Extract the (X, Y) coordinate from the center of the cell holding the provided text.  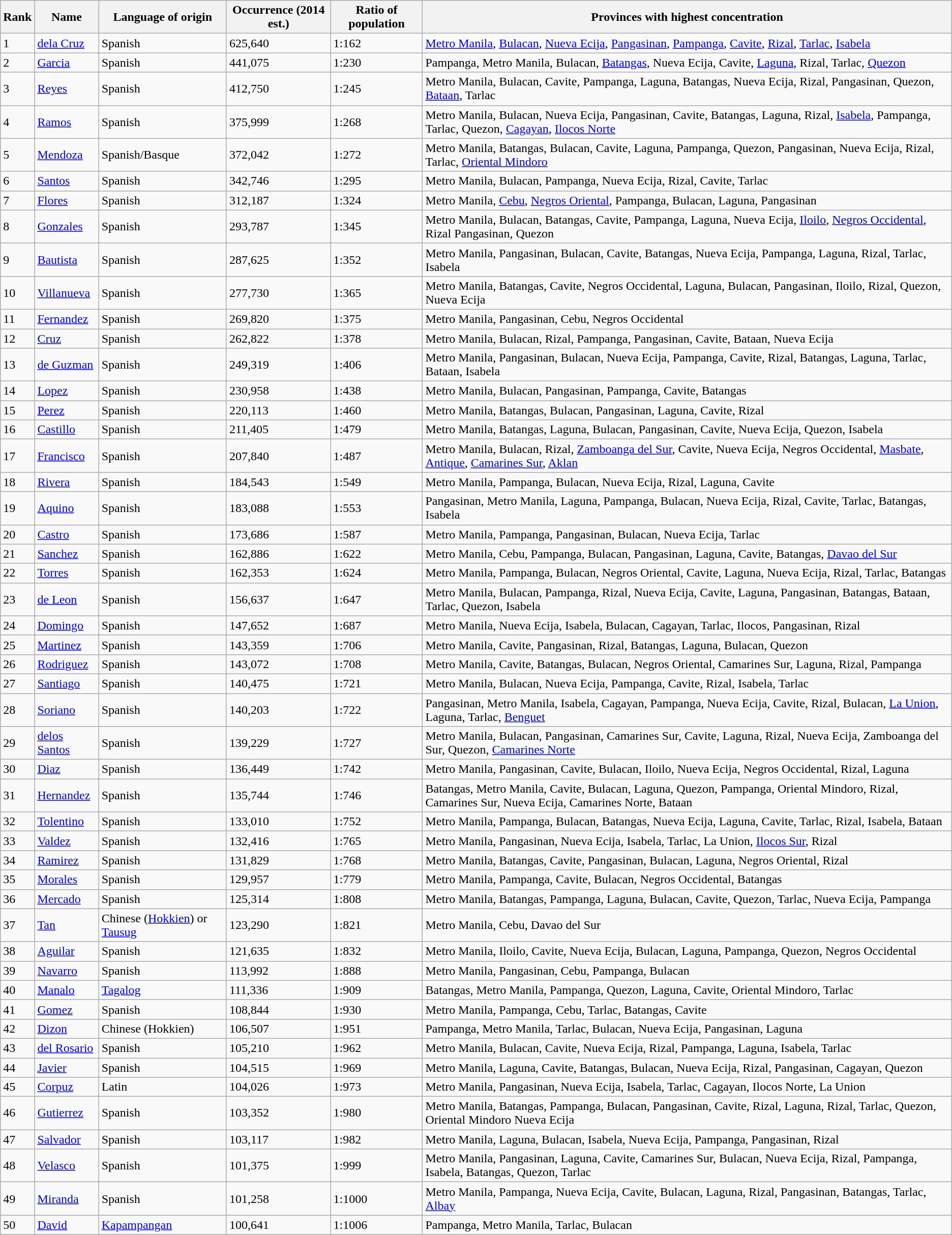
211,405 (279, 430)
1:746 (376, 795)
Metro Manila, Batangas, Cavite, Negros Occidental, Laguna, Bulacan, Pangasinan, Iloilo, Rizal, Quezon, Nueva Ecija (687, 293)
Latin (163, 1087)
103,117 (279, 1139)
Pampanga, Metro Manila, Bulacan, Batangas, Nueva Ecija, Cavite, Laguna, Rizal, Tarlac, Quezon (687, 63)
132,416 (279, 841)
dela Cruz (67, 43)
Pampanga, Metro Manila, Tarlac, Bulacan (687, 1225)
101,258 (279, 1199)
Navarro (67, 971)
1:768 (376, 860)
1 (17, 43)
249,319 (279, 365)
262,822 (279, 338)
Metro Manila, Batangas, Pampanga, Bulacan, Pangasinan, Cavite, Rizal, Laguna, Rizal, Tarlac, Quezon, Oriental Mindoro Nueva Ecija (687, 1113)
1:808 (376, 899)
29 (17, 743)
32 (17, 822)
Metro Manila, Pampanga, Nueva Ecija, Cavite, Bulacan, Laguna, Rizal, Pangasinan, Batangas, Tarlac, Albay (687, 1199)
15 (17, 410)
14 (17, 391)
1:752 (376, 822)
133,010 (279, 822)
183,088 (279, 508)
121,635 (279, 951)
1:378 (376, 338)
Perez (67, 410)
delos Santos (67, 743)
173,686 (279, 534)
40 (17, 990)
Provinces with highest concentration (687, 17)
Rodriguez (67, 664)
35 (17, 880)
123,290 (279, 925)
23 (17, 599)
Domingo (67, 625)
Soriano (67, 710)
Fernandez (67, 319)
Metro Manila, Pampanga, Cebu, Tarlac, Batangas, Cavite (687, 1009)
del Rosario (67, 1048)
441,075 (279, 63)
1:345 (376, 227)
1:1000 (376, 1199)
1:553 (376, 508)
25 (17, 645)
David (67, 1225)
Chinese (Hokkien) or Tausug (163, 925)
Metro Manila, Pampanga, Bulacan, Nueva Ecija, Rizal, Laguna, Cavite (687, 482)
1:982 (376, 1139)
Metro Manila, Pampanga, Cavite, Bulacan, Negros Occidental, Batangas (687, 880)
46 (17, 1113)
Kapampangan (163, 1225)
1:230 (376, 63)
Metro Manila, Bulacan, Cavite, Nueva Ecija, Rizal, Pampanga, Laguna, Isabela, Tarlac (687, 1048)
Villanueva (67, 293)
Flores (67, 200)
Metro Manila, Batangas, Pampanga, Laguna, Bulacan, Cavite, Quezon, Tarlac, Nueva Ecija, Pampanga (687, 899)
Metro Manila, Iloilo, Cavite, Nueva Ecija, Bulacan, Laguna, Pampanga, Quezon, Negros Occidental (687, 951)
139,229 (279, 743)
Martinez (67, 645)
Metro Manila, Bulacan, Pangasinan, Camarines Sur, Cavite, Laguna, Rizal, Nueva Ecija, Zamboanga del Sur, Quezon, Camarines Norte (687, 743)
Francisco (67, 456)
Metro Manila, Pangasinan, Bulacan, Nueva Ecija, Pampanga, Cavite, Rizal, Batangas, Laguna, Tarlac, Bataan, Isabela (687, 365)
113,992 (279, 971)
1:727 (376, 743)
Metro Manila, Batangas, Laguna, Bulacan, Pangasinan, Cavite, Nueva Ecija, Quezon, Isabela (687, 430)
287,625 (279, 259)
1:162 (376, 43)
Metro Manila, Pangasinan, Nueva Ecija, Isabela, Tarlac, La Union, Ilocos Sur, Rizal (687, 841)
11 (17, 319)
Metro Manila, Pampanga, Bulacan, Batangas, Nueva Ecija, Laguna, Cavite, Tarlac, Rizal, Isabela, Bataan (687, 822)
34 (17, 860)
Morales (67, 880)
37 (17, 925)
1:406 (376, 365)
2 (17, 63)
Corpuz (67, 1087)
Garcia (67, 63)
1:980 (376, 1113)
135,744 (279, 795)
Metro Manila, Batangas, Cavite, Pangasinan, Bulacan, Laguna, Negros Oriental, Rizal (687, 860)
44 (17, 1067)
131,829 (279, 860)
Gomez (67, 1009)
Metro Manila, Nueva Ecija, Isabela, Bulacan, Cagayan, Tarlac, Ilocos, Pangasinan, Rizal (687, 625)
Rank (17, 17)
Metro Manila, Pampanga, Bulacan, Negros Oriental, Cavite, Laguna, Nueva Ecija, Rizal, Tarlac, Batangas (687, 573)
45 (17, 1087)
Tagalog (163, 990)
50 (17, 1225)
Diaz (67, 769)
Valdez (67, 841)
Aguilar (67, 951)
1:268 (376, 122)
Castillo (67, 430)
Miranda (67, 1199)
de Leon (67, 599)
18 (17, 482)
1:742 (376, 769)
1:365 (376, 293)
Metro Manila, Bulacan, Pangasinan, Pampanga, Cavite, Batangas (687, 391)
Language of origin (163, 17)
Ramirez (67, 860)
1:722 (376, 710)
1:951 (376, 1029)
9 (17, 259)
Metro Manila, Cavite, Batangas, Bulacan, Negros Oriental, Camarines Sur, Laguna, Rizal, Pampanga (687, 664)
12 (17, 338)
Tan (67, 925)
Gutierrez (67, 1113)
129,957 (279, 880)
1:909 (376, 990)
Metro Manila, Cavite, Pangasinan, Rizal, Batangas, Laguna, Bulacan, Quezon (687, 645)
24 (17, 625)
1:624 (376, 573)
1:721 (376, 683)
1:969 (376, 1067)
49 (17, 1199)
Occurrence (2014 est.) (279, 17)
19 (17, 508)
26 (17, 664)
Metro Manila, Pangasinan, Cebu, Negros Occidental (687, 319)
1:647 (376, 599)
1:295 (376, 181)
140,203 (279, 710)
7 (17, 200)
140,475 (279, 683)
375,999 (279, 122)
293,787 (279, 227)
21 (17, 554)
230,958 (279, 391)
Metro Manila, Batangas, Bulacan, Pangasinan, Laguna, Cavite, Rizal (687, 410)
30 (17, 769)
Metro Manila, Bulacan, Nueva Ecija, Pangasinan, Pampanga, Cavite, Rizal, Tarlac, Isabela (687, 43)
Hernandez (67, 795)
625,640 (279, 43)
Gonzales (67, 227)
Metro Manila, Cebu, Pampanga, Bulacan, Pangasinan, Laguna, Cavite, Batangas, Davao del Sur (687, 554)
1:687 (376, 625)
31 (17, 795)
4 (17, 122)
Dizon (67, 1029)
Metro Manila, Bulacan, Nueva Ecija, Pampanga, Cavite, Rizal, Isabela, Tarlac (687, 683)
Chinese (Hokkien) (163, 1029)
Rivera (67, 482)
Metro Manila, Bulacan, Rizal, Zamboanga del Sur, Cavite, Nueva Ecija, Negros Occidental, Masbate, Antique, Camarines Sur, Aklan (687, 456)
143,072 (279, 664)
6 (17, 181)
1:973 (376, 1087)
Pangasinan, Metro Manila, Laguna, Pampanga, Bulacan, Nueva Ecija, Rizal, Cavite, Tarlac, Batangas, Isabela (687, 508)
1:708 (376, 664)
Lopez (67, 391)
1:549 (376, 482)
106,507 (279, 1029)
20 (17, 534)
Bautista (67, 259)
Salvador (67, 1139)
Metro Manila, Bulacan, Cavite, Pampanga, Laguna, Batangas, Nueva Ecija, Rizal, Pangasinan, Quezon, Bataan, Tarlac (687, 88)
1:479 (376, 430)
Ratio of population (376, 17)
136,449 (279, 769)
Metro Manila, Bulacan, Pampanga, Nueva Ecija, Rizal, Cavite, Tarlac (687, 181)
Manalo (67, 990)
Torres (67, 573)
Metro Manila, Bulacan, Rizal, Pampanga, Pangasinan, Cavite, Bataan, Nueva Ecija (687, 338)
1:587 (376, 534)
47 (17, 1139)
1:272 (376, 155)
104,026 (279, 1087)
1:324 (376, 200)
Metro Manila, Pangasinan, Cebu, Pampanga, Bulacan (687, 971)
1:888 (376, 971)
412,750 (279, 88)
1:706 (376, 645)
Metro Manila, Pangasinan, Cavite, Bulacan, Iloilo, Nueva Ecija, Negros Occidental, Rizal, Laguna (687, 769)
42 (17, 1029)
3 (17, 88)
Cruz (67, 338)
Metro Manila, Cebu, Davao del Sur (687, 925)
Santiago (67, 683)
342,746 (279, 181)
Metro Manila, Pangasinan, Laguna, Cavite, Camarines Sur, Bulacan, Nueva Ecija, Rizal, Pampanga, Isabela, Batangas, Quezon, Tarlac (687, 1165)
Javier (67, 1067)
Metro Manila, Cebu, Negros Oriental, Pampanga, Bulacan, Laguna, Pangasinan (687, 200)
38 (17, 951)
5 (17, 155)
1:832 (376, 951)
207,840 (279, 456)
100,641 (279, 1225)
Metro Manila, Pangasinan, Bulacan, Cavite, Batangas, Nueva Ecija, Pampanga, Laguna, Rizal, Tarlac, Isabela (687, 259)
16 (17, 430)
41 (17, 1009)
1:487 (376, 456)
Metro Manila, Pampanga, Pangasinan, Bulacan, Nueva Ecija, Tarlac (687, 534)
103,352 (279, 1113)
Mercado (67, 899)
1:375 (376, 319)
1:962 (376, 1048)
269,820 (279, 319)
156,637 (279, 599)
147,652 (279, 625)
Mendoza (67, 155)
162,353 (279, 573)
1:765 (376, 841)
33 (17, 841)
312,187 (279, 200)
1:999 (376, 1165)
8 (17, 227)
Metro Manila, Batangas, Bulacan, Cavite, Laguna, Pampanga, Quezon, Pangasinan, Nueva Ecija, Rizal, Tarlac, Oriental Mindoro (687, 155)
372,042 (279, 155)
48 (17, 1165)
125,314 (279, 899)
28 (17, 710)
104,515 (279, 1067)
27 (17, 683)
1:438 (376, 391)
162,886 (279, 554)
1:930 (376, 1009)
Metro Manila, Pangasinan, Nueva Ecija, Isabela, Tarlac, Cagayan, Ilocos Norte, La Union (687, 1087)
1:460 (376, 410)
Metro Manila, Laguna, Bulacan, Isabela, Nueva Ecija, Pampanga, Pangasinan, Rizal (687, 1139)
Batangas, Metro Manila, Cavite, Bulacan, Laguna, Quezon, Pampanga, Oriental Mindoro, Rizal, Camarines Sur, Nueva Ecija, Camarines Norte, Bataan (687, 795)
43 (17, 1048)
39 (17, 971)
220,113 (279, 410)
1:1006 (376, 1225)
Pampanga, Metro Manila, Tarlac, Bulacan, Nueva Ecija, Pangasinan, Laguna (687, 1029)
17 (17, 456)
Metro Manila, Bulacan, Nueva Ecija, Pangasinan, Cavite, Batangas, Laguna, Rizal, Isabela, Pampanga, Tarlac, Quezon, Cagayan, Ilocos Norte (687, 122)
Metro Manila, Laguna, Cavite, Batangas, Bulacan, Nueva Ecija, Rizal, Pangasinan, Cagayan, Quezon (687, 1067)
de Guzman (67, 365)
Pangasinan, Metro Manila, Isabela, Cagayan, Pampanga, Nueva Ecija, Cavite, Rizal, Bulacan, La Union, Laguna, Tarlac, Benguet (687, 710)
108,844 (279, 1009)
Ramos (67, 122)
10 (17, 293)
22 (17, 573)
Santos (67, 181)
Aquino (67, 508)
Name (67, 17)
Metro Manila, Bulacan, Pampanga, Rizal, Nueva Ecija, Cavite, Laguna, Pangasinan, Batangas, Bataan, Tarlac, Quezon, Isabela (687, 599)
1:245 (376, 88)
1:622 (376, 554)
Tolentino (67, 822)
277,730 (279, 293)
143,359 (279, 645)
184,543 (279, 482)
Reyes (67, 88)
Metro Manila, Bulacan, Batangas, Cavite, Pampanga, Laguna, Nueva Ecija, Iloilo, Negros Occidental, Rizal Pangasinan, Quezon (687, 227)
36 (17, 899)
Spanish/Basque (163, 155)
105,210 (279, 1048)
13 (17, 365)
Velasco (67, 1165)
101,375 (279, 1165)
Batangas, Metro Manila, Pampanga, Quezon, Laguna, Cavite, Oriental Mindoro, Tarlac (687, 990)
1:352 (376, 259)
111,336 (279, 990)
Castro (67, 534)
Sanchez (67, 554)
1:779 (376, 880)
1:821 (376, 925)
